For the text-containing cell, return its midpoint in (X, Y) coordinate format. 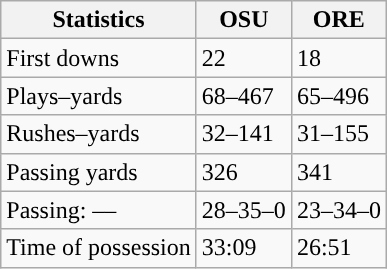
Rushes–yards (99, 134)
326 (244, 172)
68–467 (244, 96)
31–155 (338, 134)
18 (338, 58)
32–141 (244, 134)
Passing yards (99, 172)
23–34–0 (338, 210)
26:51 (338, 248)
Passing: –– (99, 210)
341 (338, 172)
Plays–yards (99, 96)
22 (244, 58)
ORE (338, 20)
Time of possession (99, 248)
28–35–0 (244, 210)
Statistics (99, 20)
First downs (99, 58)
OSU (244, 20)
65–496 (338, 96)
33:09 (244, 248)
